From the cell containing the given text, extract its center point as [x, y] coordinate. 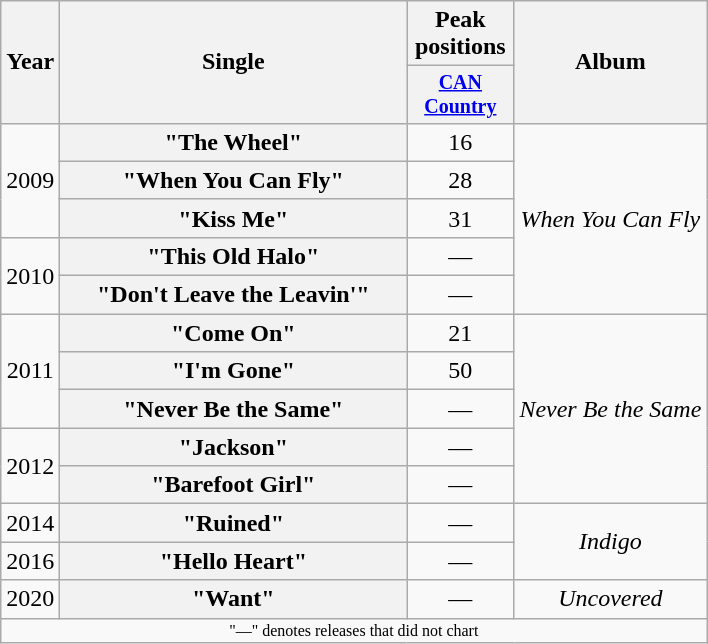
2009 [30, 180]
When You Can Fly [610, 218]
28 [460, 180]
50 [460, 371]
2010 [30, 275]
2012 [30, 466]
2016 [30, 561]
Album [610, 62]
Single [234, 62]
"Don't Leave the Leavin'" [234, 295]
"Hello Heart" [234, 561]
"I'm Gone" [234, 371]
"Come On" [234, 333]
"The Wheel" [234, 142]
"When You Can Fly" [234, 180]
CAN Country [460, 94]
Year [30, 62]
"Ruined" [234, 523]
"Jackson" [234, 447]
"Never Be the Same" [234, 409]
"Want" [234, 599]
"This Old Halo" [234, 256]
16 [460, 142]
Indigo [610, 542]
"Kiss Me" [234, 218]
"—" denotes releases that did not chart [354, 630]
Never Be the Same [610, 409]
Uncovered [610, 599]
21 [460, 333]
2020 [30, 599]
"Barefoot Girl" [234, 485]
31 [460, 218]
Peakpositions [460, 34]
2011 [30, 371]
2014 [30, 523]
